Identify which cell holds the provided text, then report its [x, y] central coordinate. 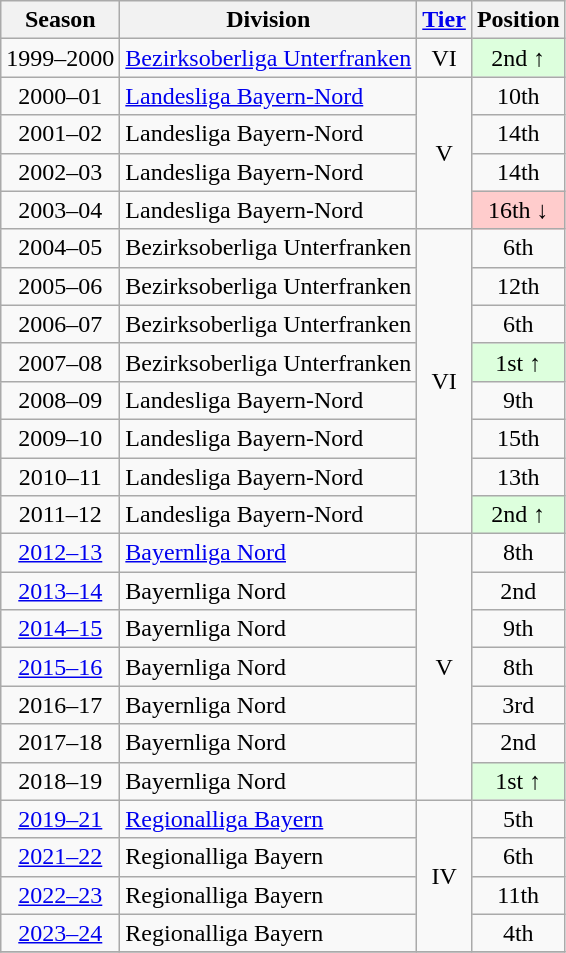
2023–24 [60, 933]
2001–02 [60, 134]
IV [444, 876]
5th [518, 819]
2008–09 [60, 400]
2002–03 [60, 172]
2010–11 [60, 477]
11th [518, 895]
Season [60, 20]
2017–18 [60, 743]
3rd [518, 705]
1999–2000 [60, 58]
2014–15 [60, 629]
2021–22 [60, 857]
2005–06 [60, 286]
12th [518, 286]
4th [518, 933]
2011–12 [60, 515]
16th ↓ [518, 210]
Tier [444, 20]
2018–19 [60, 781]
2013–14 [60, 591]
Division [268, 20]
2003–04 [60, 210]
2022–23 [60, 895]
2019–21 [60, 819]
2009–10 [60, 438]
2000–01 [60, 96]
Position [518, 20]
2012–13 [60, 553]
10th [518, 96]
2004–05 [60, 248]
2016–17 [60, 705]
2007–08 [60, 362]
13th [518, 477]
2015–16 [60, 667]
15th [518, 438]
2006–07 [60, 324]
